Capture the cell that displays the provided text and extract its [X, Y] central coordinate. 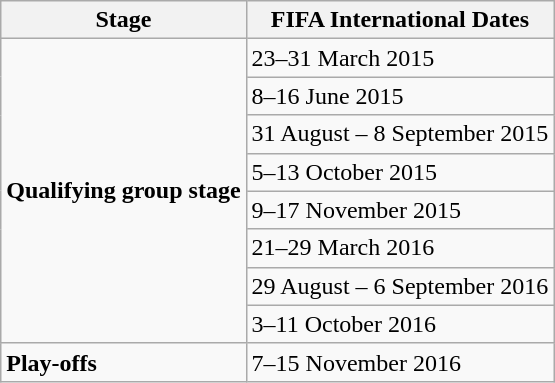
29 August – 6 September 2016 [400, 286]
8–16 June 2015 [400, 96]
Play-offs [124, 362]
31 August – 8 September 2015 [400, 134]
Qualifying group stage [124, 191]
21–29 March 2016 [400, 248]
23–31 March 2015 [400, 58]
Stage [124, 20]
9–17 November 2015 [400, 210]
FIFA International Dates [400, 20]
7–15 November 2016 [400, 362]
3–11 October 2016 [400, 324]
5–13 October 2015 [400, 172]
